Provide the [X, Y] coordinate of the cell's center where the given text is located.  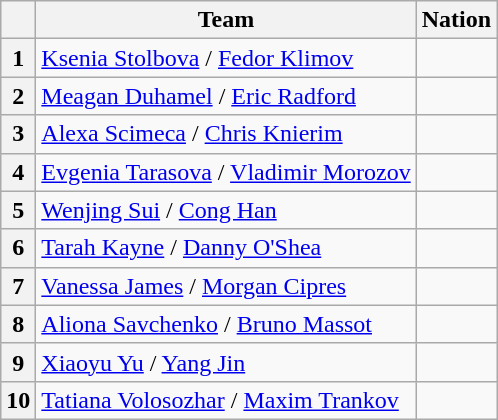
Evgenia Tarasova / Vladimir Morozov [226, 172]
Wenjing Sui / Cong Han [226, 210]
6 [18, 248]
9 [18, 362]
4 [18, 172]
Aliona Savchenko / Bruno Massot [226, 324]
Nation [456, 20]
10 [18, 400]
Alexa Scimeca / Chris Knierim [226, 134]
Tarah Kayne / Danny O'Shea [226, 248]
2 [18, 96]
7 [18, 286]
Team [226, 20]
Ksenia Stolbova / Fedor Klimov [226, 58]
5 [18, 210]
3 [18, 134]
8 [18, 324]
1 [18, 58]
Meagan Duhamel / Eric Radford [226, 96]
Xiaoyu Yu / Yang Jin [226, 362]
Tatiana Volosozhar / Maxim Trankov [226, 400]
Vanessa James / Morgan Cipres [226, 286]
